Extract the [x, y] coordinate from the center of the cell holding the provided text.  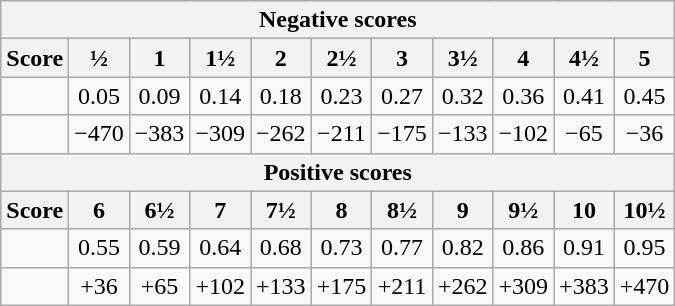
+133 [282, 286]
7 [220, 210]
0.36 [524, 96]
+36 [100, 286]
10 [584, 210]
−65 [584, 134]
9½ [524, 210]
0.91 [584, 248]
+211 [402, 286]
6 [100, 210]
0.32 [462, 96]
5 [644, 58]
0.73 [342, 248]
+383 [584, 286]
½ [100, 58]
+262 [462, 286]
0.23 [342, 96]
3½ [462, 58]
1 [160, 58]
+470 [644, 286]
0.18 [282, 96]
−262 [282, 134]
4 [524, 58]
0.55 [100, 248]
0.45 [644, 96]
−383 [160, 134]
2 [282, 58]
0.68 [282, 248]
0.95 [644, 248]
8 [342, 210]
3 [402, 58]
6½ [160, 210]
0.77 [402, 248]
Positive scores [338, 172]
0.05 [100, 96]
−211 [342, 134]
0.14 [220, 96]
Negative scores [338, 20]
0.86 [524, 248]
+175 [342, 286]
1½ [220, 58]
4½ [584, 58]
0.59 [160, 248]
0.41 [584, 96]
+102 [220, 286]
0.27 [402, 96]
8½ [402, 210]
−309 [220, 134]
2½ [342, 58]
−470 [100, 134]
−133 [462, 134]
10½ [644, 210]
0.82 [462, 248]
9 [462, 210]
+309 [524, 286]
0.64 [220, 248]
−102 [524, 134]
7½ [282, 210]
−175 [402, 134]
+65 [160, 286]
−36 [644, 134]
0.09 [160, 96]
